Output the [x, y] coordinate of the center of the cell containing the given text.  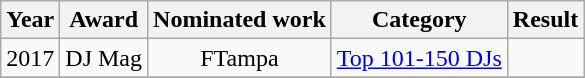
Year [30, 20]
Top 101-150 DJs [419, 58]
FTampa [240, 58]
Award [104, 20]
Category [419, 20]
DJ Mag [104, 58]
Nominated work [240, 20]
2017 [30, 58]
Result [545, 20]
